Pinpoint the cell where the given text exists, returning its (x, y) midpoint coordinate. 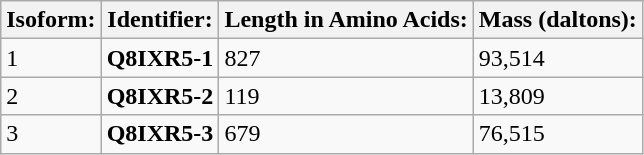
Identifier: (160, 20)
Q8IXR5-3 (160, 134)
119 (346, 96)
2 (51, 96)
Q8IXR5-1 (160, 58)
93,514 (558, 58)
13,809 (558, 96)
3 (51, 134)
827 (346, 58)
679 (346, 134)
76,515 (558, 134)
Mass (daltons): (558, 20)
1 (51, 58)
Q8IXR5-2 (160, 96)
Length in Amino Acids: (346, 20)
Isoform: (51, 20)
